Identify which cell holds the provided text, then report its [X, Y] central coordinate. 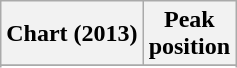
Chart (2013) [72, 34]
Peakposition [189, 34]
